Search for the cell housing the specified text and yield its (X, Y) center coordinate. 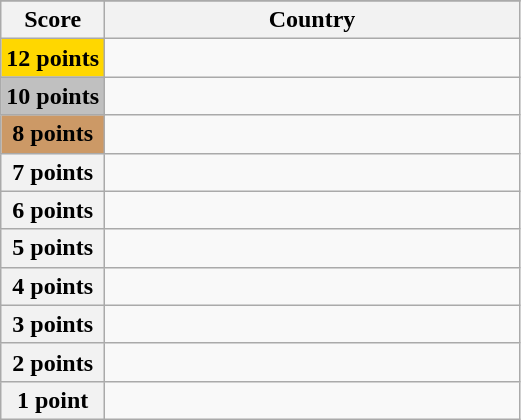
6 points (53, 210)
1 point (53, 400)
Country (312, 20)
Score (53, 20)
7 points (53, 172)
3 points (53, 324)
12 points (53, 58)
8 points (53, 134)
4 points (53, 286)
5 points (53, 248)
10 points (53, 96)
2 points (53, 362)
